Locate the cell with the specified text and output its [x, y] center coordinate. 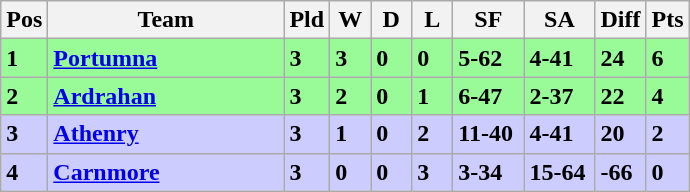
SF [488, 20]
Team [166, 20]
6-47 [488, 96]
-66 [620, 172]
20 [620, 134]
Pld [307, 20]
L [432, 20]
15-64 [560, 172]
Athenry [166, 134]
Pts [668, 20]
SA [560, 20]
22 [620, 96]
3-34 [488, 172]
W [350, 20]
Portumna [166, 58]
D [392, 20]
Carnmore [166, 172]
Pos [24, 20]
2-37 [560, 96]
11-40 [488, 134]
5-62 [488, 58]
Ardrahan [166, 96]
6 [668, 58]
24 [620, 58]
Diff [620, 20]
